Locate the cell with the specified text and output its [X, Y] center coordinate. 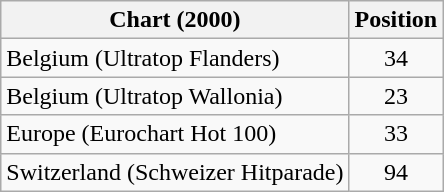
Position [396, 20]
94 [396, 172]
Belgium (Ultratop Flanders) [175, 58]
Switzerland (Schweizer Hitparade) [175, 172]
Europe (Eurochart Hot 100) [175, 134]
33 [396, 134]
23 [396, 96]
Chart (2000) [175, 20]
34 [396, 58]
Belgium (Ultratop Wallonia) [175, 96]
